Identify which cell holds the provided text, then report its (x, y) central coordinate. 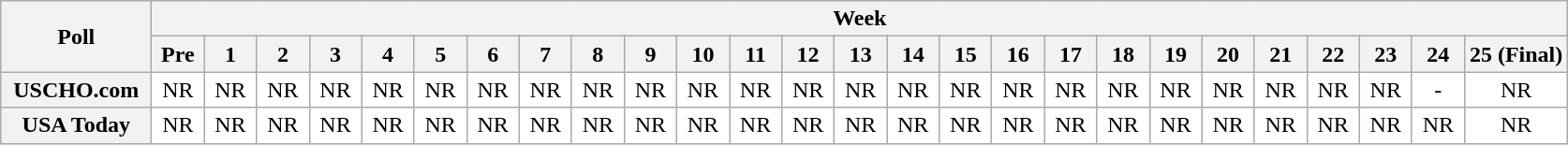
Pre (178, 54)
7 (545, 54)
4 (388, 54)
9 (650, 54)
24 (1438, 54)
USCHO.com (77, 90)
23 (1385, 54)
2 (283, 54)
3 (335, 54)
8 (598, 54)
22 (1333, 54)
19 (1176, 54)
16 (1018, 54)
12 (808, 54)
11 (755, 54)
1 (230, 54)
21 (1280, 54)
18 (1123, 54)
17 (1071, 54)
14 (913, 54)
20 (1228, 54)
10 (703, 54)
Week (860, 19)
Poll (77, 36)
25 (Final) (1516, 54)
15 (966, 54)
6 (493, 54)
13 (861, 54)
- (1438, 90)
5 (440, 54)
USA Today (77, 125)
